Scan for the cell matching the given text and deliver its (x, y) coordinate at center. 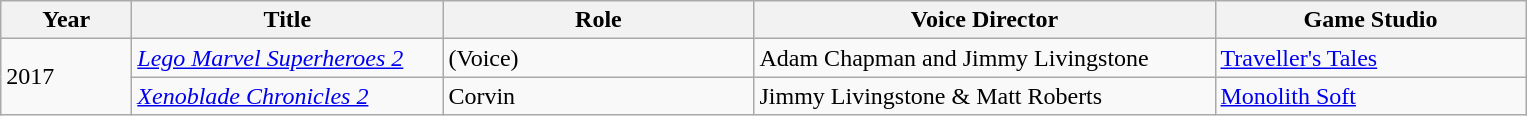
(Voice) (598, 58)
Lego Marvel Superheroes 2 (288, 58)
Role (598, 20)
Monolith Soft (1370, 96)
Voice Director (984, 20)
Xenoblade Chronicles 2 (288, 96)
Traveller's Tales (1370, 58)
Title (288, 20)
Corvin (598, 96)
Jimmy Livingstone & Matt Roberts (984, 96)
Adam Chapman and Jimmy Livingstone (984, 58)
2017 (66, 77)
Game Studio (1370, 20)
Year (66, 20)
